For the text-containing cell, return its midpoint in (X, Y) coordinate format. 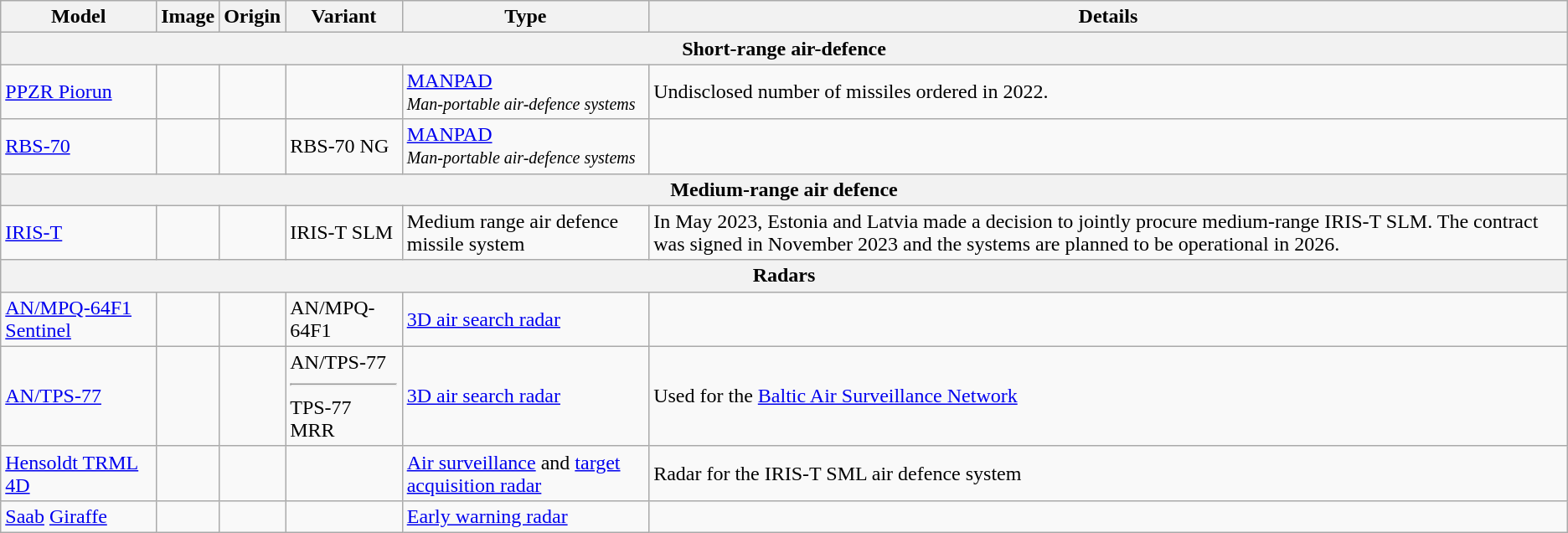
Air surveillance and target acquisition radar (525, 473)
Image (188, 17)
AN/MPQ-64F1 (343, 318)
Saab Giraffe (79, 516)
Variant (343, 17)
Medium range air defence missile system (525, 233)
RBS-70 (79, 146)
PPZR Piorun (79, 92)
Medium-range air defence (784, 189)
RBS-70 NG (343, 146)
IRIS-T (79, 233)
Used for the Baltic Air Surveillance Network (1109, 396)
AN/TPS-77 (79, 396)
Details (1109, 17)
Origin (253, 17)
Undisclosed number of missiles ordered in 2022. (1109, 92)
Radar for the IRIS-T SML air defence system (1109, 473)
Type (525, 17)
Model (79, 17)
Short-range air-defence (784, 49)
IRIS-T SLM (343, 233)
Radars (784, 276)
AN/TPS-77TPS-77 MRR (343, 396)
Hensoldt TRML 4D (79, 473)
AN/MPQ-64F1 Sentinel (79, 318)
Early warning radar (525, 516)
